Extract the [X, Y] coordinate from the center of the cell holding the provided text.  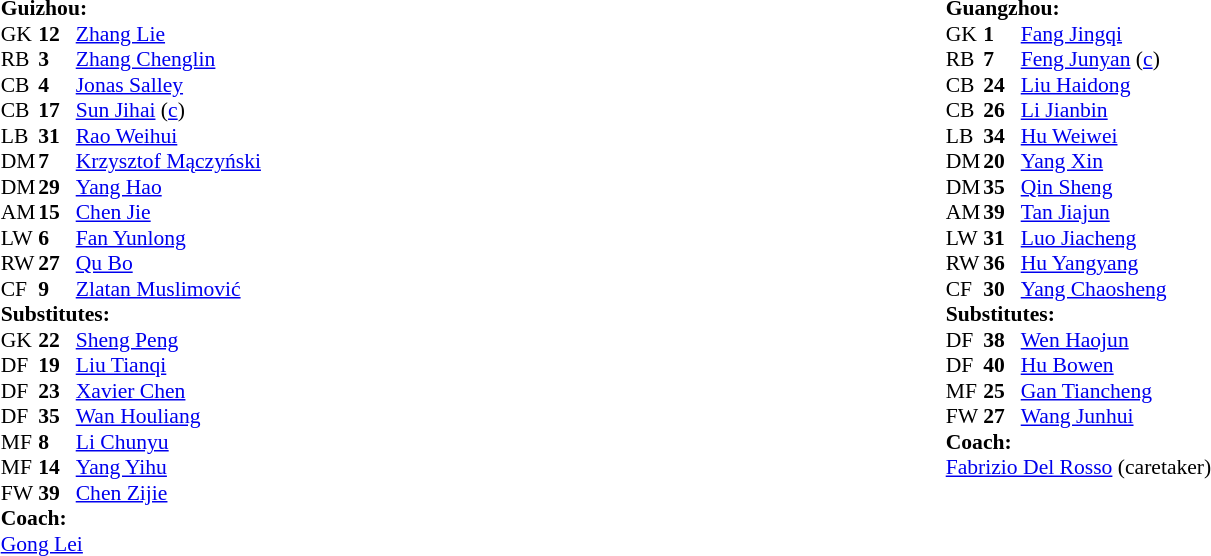
40 [1002, 365]
Wan Houliang [168, 417]
15 [57, 213]
Coach: [131, 519]
19 [57, 365]
36 [1002, 263]
34 [1002, 136]
Substitutes: [131, 315]
Zhang Lie [168, 34]
14 [57, 467]
1 [1002, 34]
20 [1002, 161]
4 [57, 85]
Xavier Chen [168, 391]
Yang Yihu [168, 467]
8 [57, 442]
Yang Hao [168, 187]
12 [57, 34]
26 [1002, 111]
Krzysztof Mączyński [168, 161]
23 [57, 391]
17 [57, 111]
Chen Jie [168, 213]
38 [1002, 340]
Sun Jihai (c) [168, 111]
24 [1002, 85]
29 [57, 187]
Rao Weihui [168, 136]
22 [57, 340]
25 [1002, 391]
3 [57, 59]
Sheng Peng [168, 340]
Jonas Salley [168, 85]
9 [57, 289]
Li Chunyu [168, 442]
Qu Bo [168, 263]
30 [1002, 289]
Liu Tianqi [168, 365]
Chen Zijie [168, 493]
Zlatan Muslimović [168, 289]
6 [57, 238]
Zhang Chenglin [168, 59]
Fan Yunlong [168, 238]
